From the cell containing the given text, extract its center point as (x, y) coordinate. 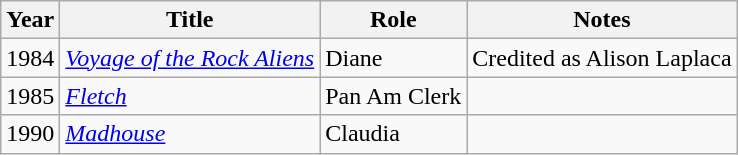
1984 (30, 58)
Voyage of the Rock Aliens (190, 58)
1990 (30, 134)
Year (30, 20)
Title (190, 20)
Diane (394, 58)
Madhouse (190, 134)
Role (394, 20)
1985 (30, 96)
Notes (602, 20)
Fletch (190, 96)
Pan Am Clerk (394, 96)
Claudia (394, 134)
Credited as Alison Laplaca (602, 58)
